Locate the cell with the specified text and output its [X, Y] center coordinate. 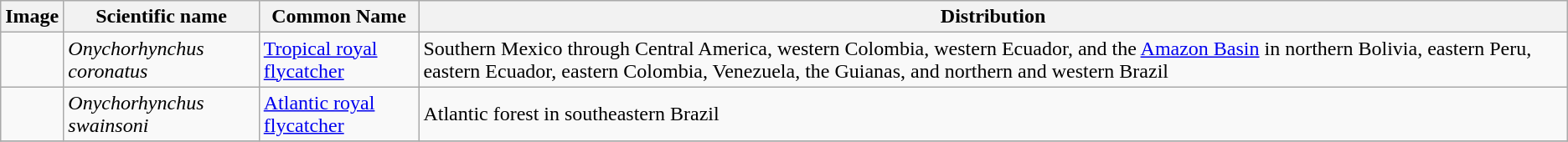
Onychorhynchus coronatus [161, 60]
Atlantic royal flycatcher [338, 114]
Onychorhynchus swainsoni [161, 114]
Tropical royal flycatcher [338, 60]
Atlantic forest in southeastern Brazil [993, 114]
Distribution [993, 17]
Image [32, 17]
Scientific name [161, 17]
Common Name [338, 17]
